Extract the [x, y] coordinate from the center of the cell holding the provided text.  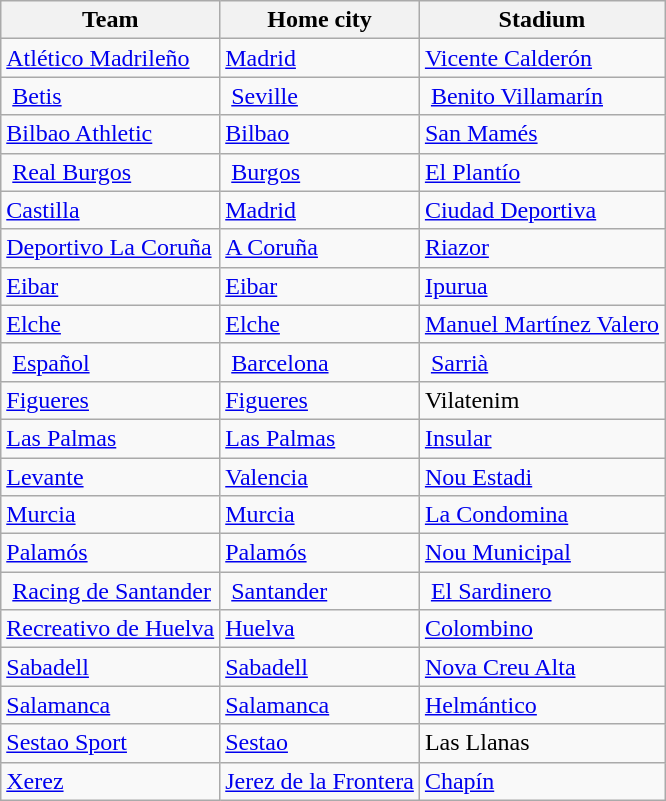
Recreativo de Huelva [110, 629]
Deportivo La Coruña [110, 248]
Castilla [110, 210]
Vicente Calderón [542, 58]
La Condomina [542, 515]
El Plantío [542, 172]
Racing de Santander [110, 591]
Riazor [542, 248]
Benito Villamarín [542, 96]
Stadium [542, 20]
Colombino [542, 629]
Real Burgos [110, 172]
Manuel Martínez Valero [542, 324]
Seville [320, 96]
Nou Municipal [542, 553]
Sarrià [542, 362]
Jerez de la Frontera [320, 781]
A Coruña [320, 248]
Nova Creu Alta [542, 667]
Xerez [110, 781]
Team [110, 20]
Insular [542, 438]
Home city [320, 20]
Ciudad Deportiva [542, 210]
Español [110, 362]
Santander [320, 591]
Burgos [320, 172]
El Sardinero [542, 591]
Valencia [320, 477]
Sestao [320, 743]
Bilbao Athletic [110, 134]
Chapín [542, 781]
Barcelona [320, 362]
Helmántico [542, 705]
Sestao Sport [110, 743]
Las Llanas [542, 743]
Huelva [320, 629]
Levante [110, 477]
Betis [110, 96]
Nou Estadi [542, 477]
San Mamés [542, 134]
Ipurua [542, 286]
Vilatenim [542, 400]
Atlético Madrileño [110, 58]
Bilbao [320, 134]
